Pinpoint the cell where the given text exists, returning its [x, y] midpoint coordinate. 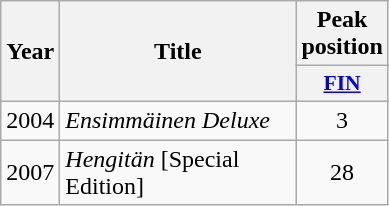
2004 [30, 120]
28 [342, 172]
Peak position [342, 34]
3 [342, 120]
Ensimmäinen Deluxe [178, 120]
Title [178, 52]
FIN [342, 84]
Year [30, 52]
2007 [30, 172]
Hengitän [Special Edition] [178, 172]
